From the cell containing the given text, extract its center point as (x, y) coordinate. 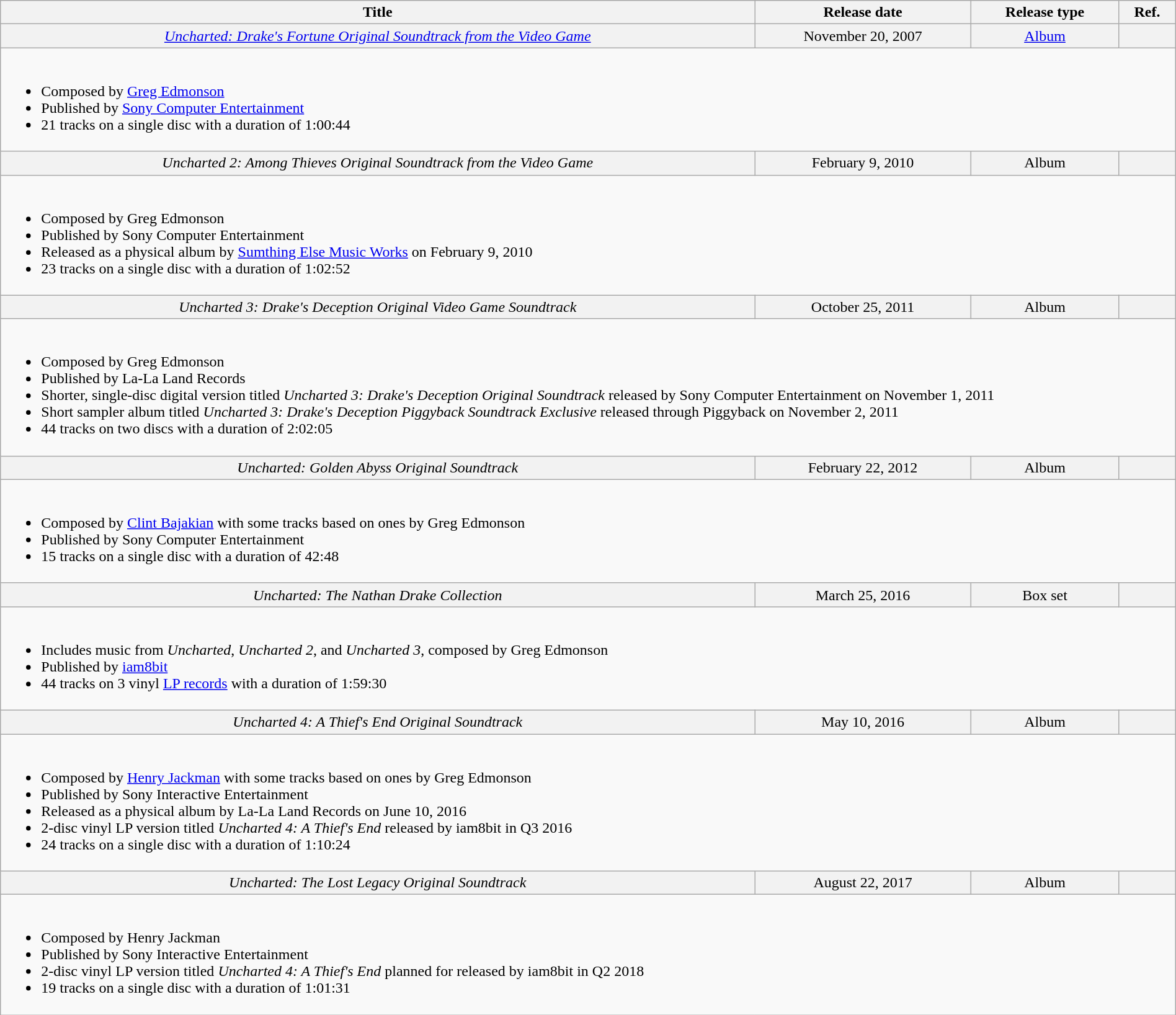
February 9, 2010 (863, 163)
Release date (863, 12)
Uncharted: Drake's Fortune Original Soundtrack from the Video Game (378, 36)
February 22, 2012 (863, 468)
May 10, 2016 (863, 722)
November 20, 2007 (863, 36)
Uncharted 2: Among Thieves Original Soundtrack from the Video Game (378, 163)
Ref. (1147, 12)
Uncharted: The Lost Legacy Original Soundtrack (378, 883)
March 25, 2016 (863, 595)
Uncharted: Golden Abyss Original Soundtrack (378, 468)
Title (378, 12)
Release type (1045, 12)
Uncharted 3: Drake's Deception Original Video Game Soundtrack (378, 307)
Uncharted 4: A Thief's End Original Soundtrack (378, 722)
October 25, 2011 (863, 307)
Composed by Greg EdmonsonPublished by Sony Computer Entertainment21 tracks on a single disc with a duration of 1:00:44 (588, 99)
Box set (1045, 595)
August 22, 2017 (863, 883)
Uncharted: The Nathan Drake Collection (378, 595)
